From the cell containing the given text, extract its center point as (x, y) coordinate. 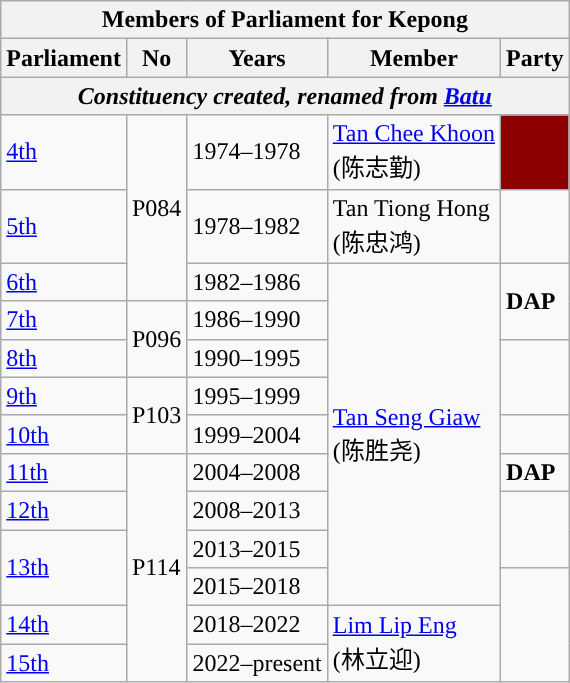
2018–2022 (257, 625)
Tan Chee Khoon (陈志勤) (414, 152)
2013–2015 (257, 549)
P114 (156, 567)
2022–present (257, 663)
2008–2013 (257, 510)
Constituency created, renamed from Batu (285, 96)
11th (64, 472)
7th (64, 320)
1978–1982 (257, 226)
4th (64, 152)
1995–1999 (257, 396)
Tan Tiong Hong (陈忠鸿) (414, 226)
Members of Parliament for Kepong (285, 20)
8th (64, 358)
Parliament (64, 58)
P096 (156, 339)
5th (64, 226)
Years (257, 58)
2015–2018 (257, 587)
Lim Lip Eng (林立迎) (414, 644)
Party (535, 58)
1990–1995 (257, 358)
1982–1986 (257, 282)
14th (64, 625)
2004–2008 (257, 472)
6th (64, 282)
Member (414, 58)
1986–1990 (257, 320)
9th (64, 396)
12th (64, 510)
No (156, 58)
1999–2004 (257, 434)
P084 (156, 208)
P103 (156, 415)
Tan Seng Giaw (陈胜尧) (414, 434)
15th (64, 663)
1974–1978 (257, 152)
13th (64, 568)
10th (64, 434)
